Identify which cell holds the provided text, then report its (X, Y) central coordinate. 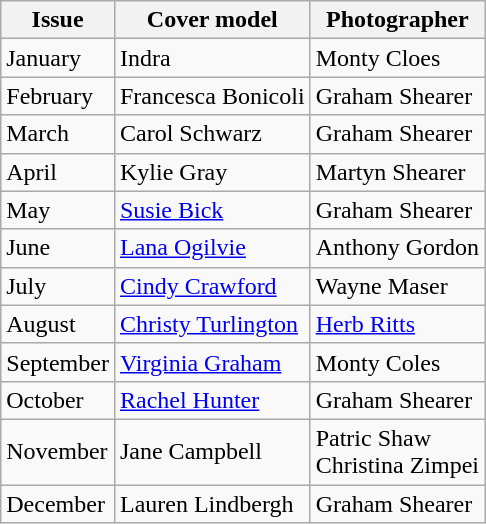
August (58, 324)
Issue (58, 20)
Lauren Lindbergh (212, 503)
Lana Ogilvie (212, 248)
Patric Shaw Christina Zimpei (397, 452)
July (58, 286)
Photographer (397, 20)
October (58, 400)
Cover model (212, 20)
April (58, 172)
December (58, 503)
Martyn Shearer (397, 172)
Anthony Gordon (397, 248)
Wayne Maser (397, 286)
Susie Bick (212, 210)
Rachel Hunter (212, 400)
Monty Cloes (397, 58)
June (58, 248)
May (58, 210)
Francesca Bonicoli (212, 96)
March (58, 134)
November (58, 452)
Kylie Gray (212, 172)
Monty Coles (397, 362)
Carol Schwarz (212, 134)
Virginia Graham (212, 362)
January (58, 58)
Cindy Crawford (212, 286)
Christy Turlington (212, 324)
Jane Campbell (212, 452)
February (58, 96)
September (58, 362)
Herb Ritts (397, 324)
Indra (212, 58)
